Search for the cell housing the specified text and yield its [X, Y] center coordinate. 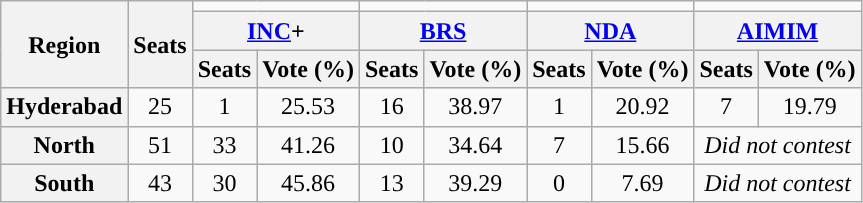
Hyderabad [64, 107]
Region [64, 44]
INC+ [276, 31]
30 [224, 183]
19.79 [810, 107]
34.64 [476, 145]
North [64, 145]
16 [391, 107]
South [64, 183]
45.86 [308, 183]
0 [559, 183]
15.66 [642, 145]
20.92 [642, 107]
BRS [442, 31]
13 [391, 183]
25.53 [308, 107]
41.26 [308, 145]
43 [160, 183]
33 [224, 145]
NDA [610, 31]
25 [160, 107]
38.97 [476, 107]
AIMIM [778, 31]
39.29 [476, 183]
7.69 [642, 183]
10 [391, 145]
51 [160, 145]
